Provide the (x, y) coordinate of the cell's center where the given text is located.  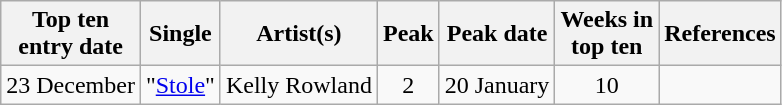
23 December (71, 85)
Kelly Rowland (298, 85)
2 (408, 85)
Single (180, 34)
References (720, 34)
Peak (408, 34)
Artist(s) (298, 34)
10 (607, 85)
Top tenentry date (71, 34)
"Stole" (180, 85)
Peak date (497, 34)
Weeks intop ten (607, 34)
20 January (497, 85)
